Search for the cell housing the specified text and yield its (X, Y) center coordinate. 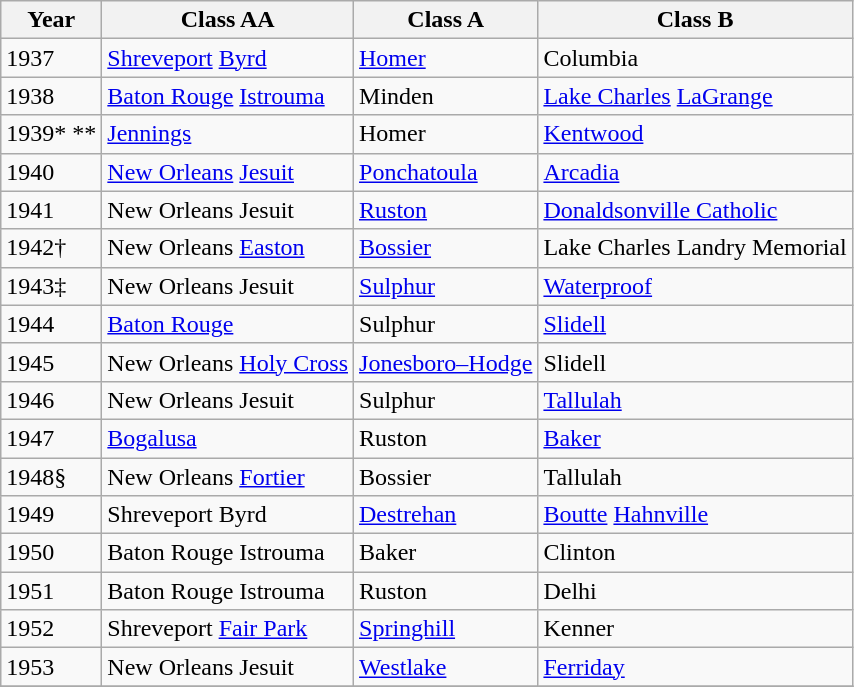
Minden (446, 96)
Destrehan (446, 515)
1950 (52, 553)
Class A (446, 20)
Kenner (695, 629)
Boutte Hahnville (695, 515)
1943‡ (52, 286)
1939* ** (52, 134)
Class AA (228, 20)
Bogalusa (228, 438)
Ferriday (695, 667)
Arcadia (695, 172)
1949 (52, 515)
Ponchatoula (446, 172)
New Orleans Holy Cross (228, 362)
1945 (52, 362)
1938 (52, 96)
Lake Charles LaGrange (695, 96)
1941 (52, 210)
1937 (52, 58)
Delhi (695, 591)
1953 (52, 667)
Jennings (228, 134)
Columbia (695, 58)
Westlake (446, 667)
New Orleans Fortier (228, 477)
Class B (695, 20)
Springhill (446, 629)
1940 (52, 172)
1948§ (52, 477)
1944 (52, 324)
Waterproof (695, 286)
Jonesboro–Hodge (446, 362)
New Orleans Easton (228, 248)
Donaldsonville Catholic (695, 210)
1942† (52, 248)
Baton Rouge (228, 324)
1947 (52, 438)
Kentwood (695, 134)
Clinton (695, 553)
1952 (52, 629)
Year (52, 20)
Lake Charles Landry Memorial (695, 248)
1951 (52, 591)
1946 (52, 400)
Shreveport Fair Park (228, 629)
